Output the (X, Y) coordinate of the center of the cell containing the given text.  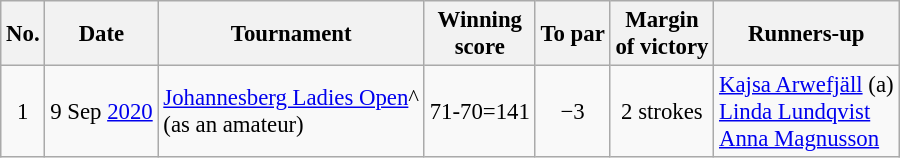
To par (572, 34)
Winningscore (480, 34)
−3 (572, 112)
Johannesberg Ladies Open^(as an amateur) (291, 112)
1 (23, 112)
Marginof victory (662, 34)
2 strokes (662, 112)
71-70=141 (480, 112)
Runners-up (806, 34)
Tournament (291, 34)
No. (23, 34)
Kajsa Arwefjäll (a) Linda Lundqvist Anna Magnusson (806, 112)
9 Sep 2020 (102, 112)
Date (102, 34)
